Locate the cell with the specified text and output its (x, y) center coordinate. 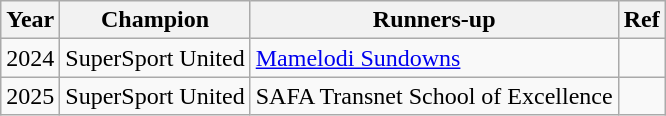
Year (30, 20)
Ref (642, 20)
2025 (30, 96)
Mamelodi Sundowns (434, 58)
Champion (155, 20)
SAFA Transnet School of Excellence (434, 96)
Runners-up (434, 20)
2024 (30, 58)
